Locate the cell with the specified text and output its [X, Y] center coordinate. 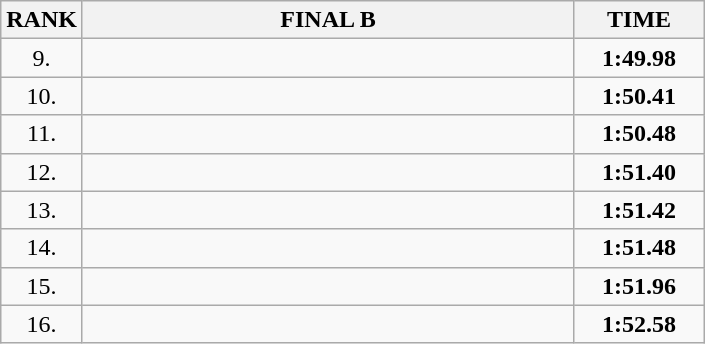
11. [42, 134]
1:50.48 [640, 134]
16. [42, 324]
12. [42, 172]
RANK [42, 20]
1:49.98 [640, 58]
1:52.58 [640, 324]
13. [42, 210]
1:51.42 [640, 210]
1:51.96 [640, 286]
9. [42, 58]
1:51.40 [640, 172]
FINAL B [328, 20]
14. [42, 248]
TIME [640, 20]
10. [42, 96]
1:51.48 [640, 248]
15. [42, 286]
1:50.41 [640, 96]
